Detect which cell encompasses the target text, then output its (x, y) center coordinate. 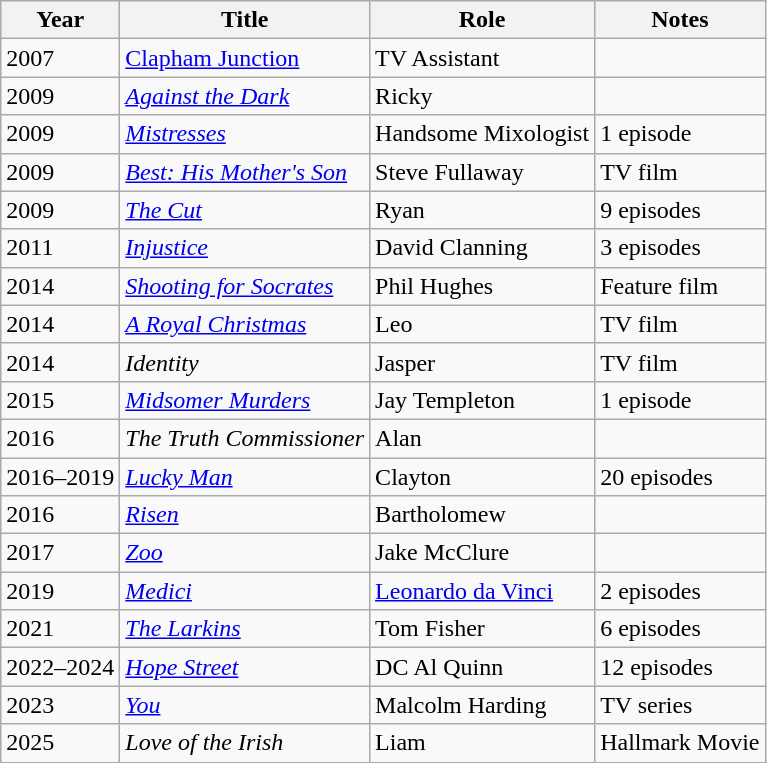
Alan (482, 438)
20 episodes (680, 477)
Year (60, 20)
2007 (60, 58)
Notes (680, 20)
2021 (60, 629)
Against the Dark (245, 96)
Midsomer Murders (245, 400)
Lucky Man (245, 477)
Bartholomew (482, 515)
You (245, 705)
TV series (680, 705)
Ricky (482, 96)
6 episodes (680, 629)
12 episodes (680, 667)
2017 (60, 553)
Leonardo da Vinci (482, 591)
The Larkins (245, 629)
Ryan (482, 210)
Leo (482, 324)
2025 (60, 743)
2016–2019 (60, 477)
The Cut (245, 210)
David Clanning (482, 248)
Liam (482, 743)
Identity (245, 362)
TV Assistant (482, 58)
2 episodes (680, 591)
Tom Fisher (482, 629)
Feature film (680, 286)
Clapham Junction (245, 58)
2019 (60, 591)
DC Al Quinn (482, 667)
Jay Templeton (482, 400)
Hope Street (245, 667)
Handsome Mixologist (482, 134)
Shooting for Socrates (245, 286)
Hallmark Movie (680, 743)
Love of the Irish (245, 743)
Phil Hughes (482, 286)
Malcolm Harding (482, 705)
Clayton (482, 477)
Mistresses (245, 134)
2023 (60, 705)
Jake McClure (482, 553)
Injustice (245, 248)
A Royal Christmas (245, 324)
9 episodes (680, 210)
Title (245, 20)
2022–2024 (60, 667)
Medici (245, 591)
Steve Fullaway (482, 172)
The Truth Commissioner (245, 438)
Best: His Mother's Son (245, 172)
Risen (245, 515)
Zoo (245, 553)
2015 (60, 400)
2011 (60, 248)
Jasper (482, 362)
3 episodes (680, 248)
Role (482, 20)
